For the text-containing cell, return its midpoint in (X, Y) coordinate format. 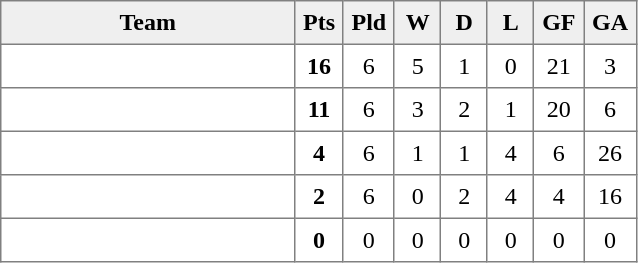
Pld (368, 23)
5 (417, 66)
GF (559, 23)
GA (610, 23)
11 (319, 110)
W (417, 23)
Team (148, 23)
L (510, 23)
26 (610, 153)
21 (559, 66)
D (464, 23)
20 (559, 110)
Pts (319, 23)
